For the text-containing cell, return its midpoint in (X, Y) coordinate format. 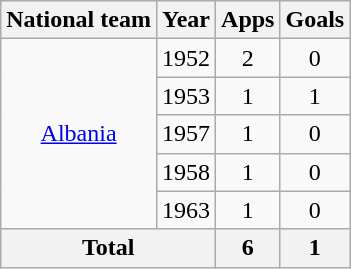
Apps (248, 20)
Goals (315, 20)
Total (108, 248)
1953 (186, 96)
2 (248, 58)
6 (248, 248)
1958 (186, 172)
1957 (186, 134)
1963 (186, 210)
Albania (79, 134)
1952 (186, 58)
National team (79, 20)
Year (186, 20)
